Return the [x, y] coordinate for the center point of the cell that contains the specified text.  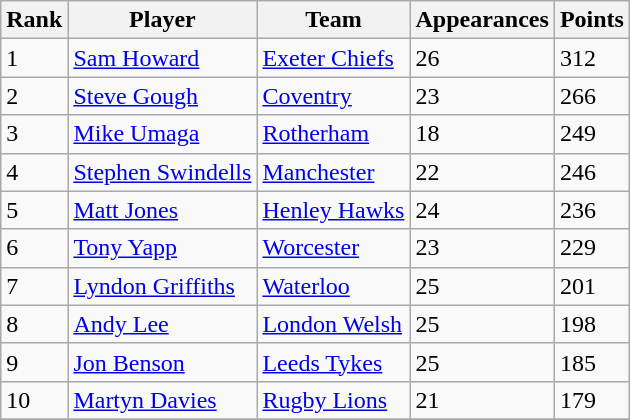
Points [592, 20]
Exeter Chiefs [334, 58]
Henley Hawks [334, 210]
18 [482, 134]
Mike Umaga [162, 134]
Tony Yapp [162, 248]
6 [34, 248]
Rank [34, 20]
Player [162, 20]
Worcester [334, 248]
Martyn Davies [162, 400]
Rotherham [334, 134]
London Welsh [334, 324]
Steve Gough [162, 96]
9 [34, 362]
201 [592, 286]
2 [34, 96]
Rugby Lions [334, 400]
Andy Lee [162, 324]
Lyndon Griffiths [162, 286]
246 [592, 172]
Team [334, 20]
312 [592, 58]
26 [482, 58]
7 [34, 286]
10 [34, 400]
1 [34, 58]
Appearances [482, 20]
185 [592, 362]
Sam Howard [162, 58]
3 [34, 134]
5 [34, 210]
Manchester [334, 172]
Stephen Swindells [162, 172]
Waterloo [334, 286]
21 [482, 400]
229 [592, 248]
236 [592, 210]
24 [482, 210]
Matt Jones [162, 210]
249 [592, 134]
22 [482, 172]
Coventry [334, 96]
198 [592, 324]
179 [592, 400]
4 [34, 172]
Leeds Tykes [334, 362]
266 [592, 96]
8 [34, 324]
Jon Benson [162, 362]
